Identify which cell holds the provided text, then report its [x, y] central coordinate. 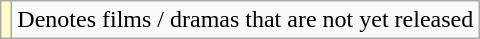
Denotes films / dramas that are not yet released [246, 20]
